Provide the (X, Y) coordinate of the cell's center where the given text is located.  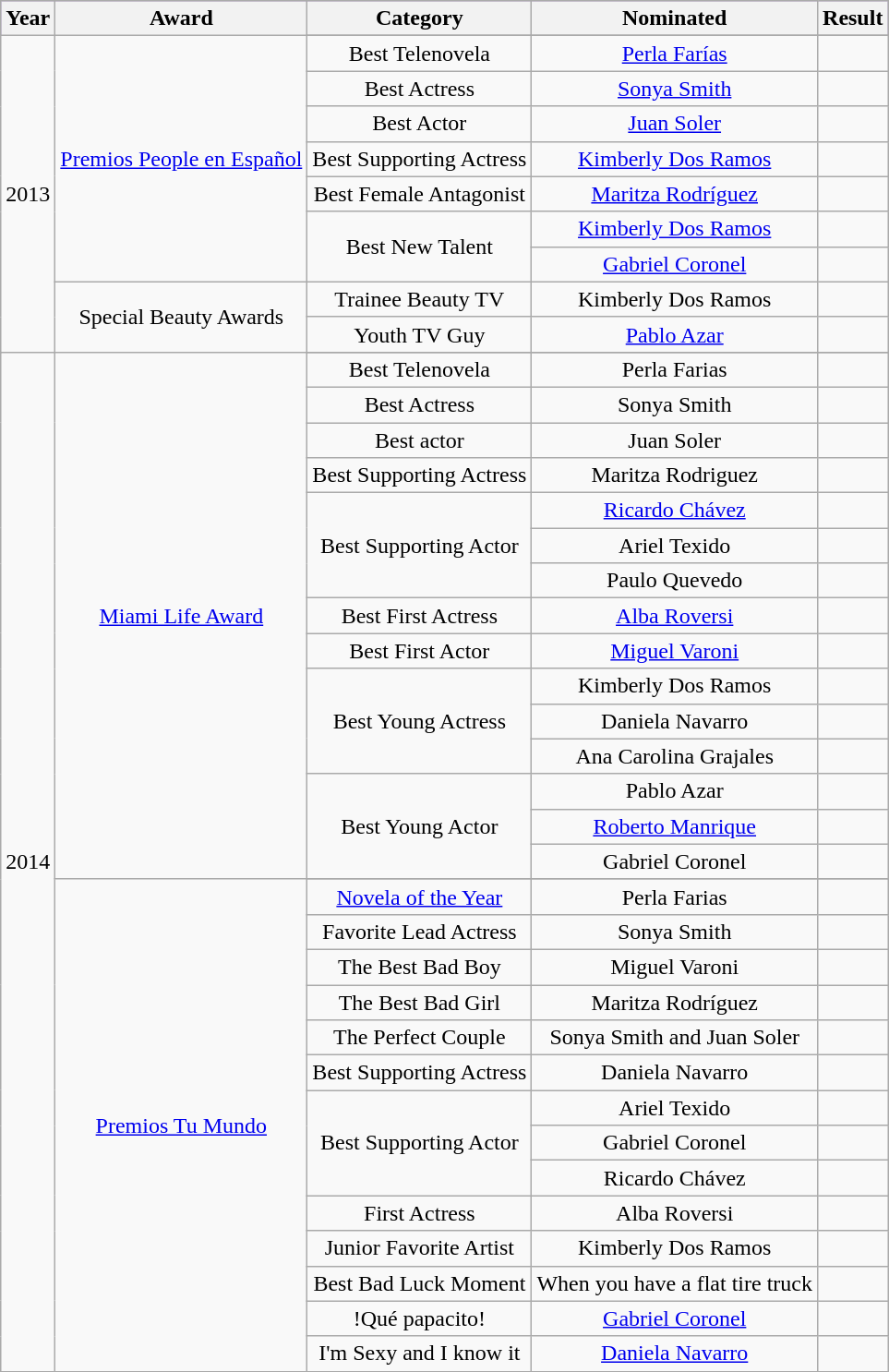
Novela of the Year (419, 897)
Best Bad Luck Moment (419, 1283)
Nominated (675, 18)
Special Beauty Awards (181, 317)
Award (181, 18)
Miami Life Award (181, 615)
Ana Carolina Grajales (675, 756)
Premios People en Español (181, 159)
Best Young Actor (419, 826)
Best actor (419, 440)
The Best Bad Girl (419, 1002)
Category (419, 18)
Best Female Antagonist (419, 194)
I'm Sexy and I know it (419, 1354)
Favorite Lead Actress (419, 932)
Result (853, 18)
Roberto Manrique (675, 826)
Maritza Rodriguez (675, 475)
2013 (28, 194)
Trainee Beauty TV (419, 299)
!Qué papacito! (419, 1318)
The Perfect Couple (419, 1038)
First Actress (419, 1213)
Year (28, 18)
2014 (28, 861)
Perla Farías (675, 54)
Best First Actor (419, 651)
When you have a flat tire truck (675, 1283)
Junior Favorite Artist (419, 1248)
Best First Actress (419, 616)
Premios Tu Mundo (181, 1125)
Best Actor (419, 124)
Best New Talent (419, 247)
Youth TV Guy (419, 334)
The Best Bad Boy (419, 967)
Paulo Quevedo (675, 581)
Sonya Smith and Juan Soler (675, 1038)
Best Young Actress (419, 721)
